Find where the given text appears and provide that cell's center as (x, y) coordinate. 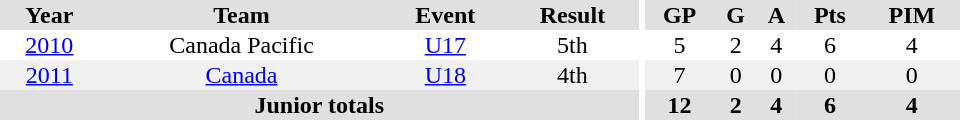
Year (50, 15)
2010 (50, 45)
Result (572, 15)
Team (242, 15)
Pts (830, 15)
Junior totals (320, 105)
4th (572, 75)
U17 (445, 45)
G (736, 15)
Canada (242, 75)
PIM (912, 15)
5th (572, 45)
12 (679, 105)
5 (679, 45)
GP (679, 15)
U18 (445, 75)
7 (679, 75)
Event (445, 15)
A (776, 15)
Canada Pacific (242, 45)
2011 (50, 75)
